Search for the cell housing the specified text and yield its [x, y] center coordinate. 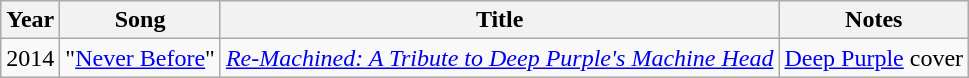
Deep Purple cover [874, 58]
Song [140, 20]
2014 [30, 58]
Title [500, 20]
Re-Machined: A Tribute to Deep Purple's Machine Head [500, 58]
Notes [874, 20]
"Never Before" [140, 58]
Year [30, 20]
